Return [X, Y] of the center of cell containing provided text 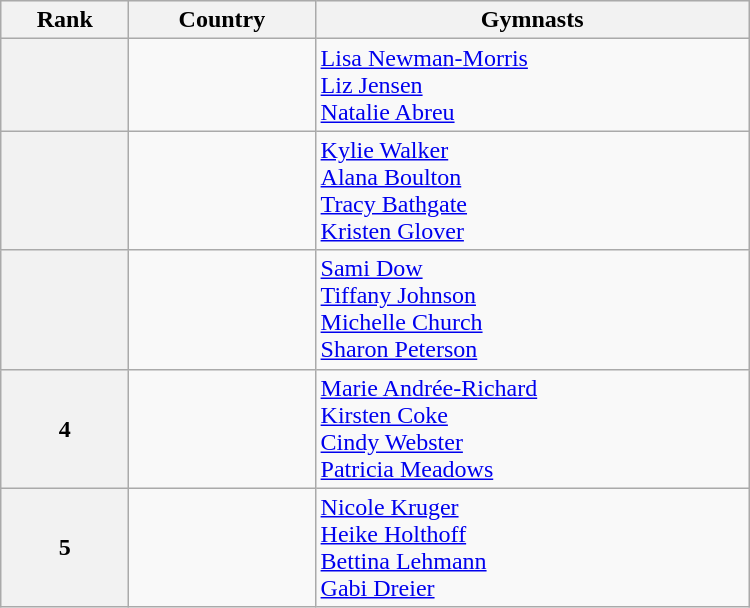
5 [65, 548]
Gymnasts [532, 20]
Marie Andrée-Richard Kirsten Coke Cindy Webster Patricia Meadows [532, 428]
4 [65, 428]
Rank [65, 20]
Sami Dow Tiffany Johnson Michelle Church Sharon Peterson [532, 310]
Lisa Newman-Morris Liz Jensen Natalie Abreu [532, 85]
Kylie Walker Alana Boulton Tracy Bathgate Kristen Glover [532, 190]
Nicole Kruger Heike Holthoff Bettina Lehmann Gabi Dreier [532, 548]
Country [222, 20]
